For the text-containing cell, return its midpoint in (X, Y) coordinate format. 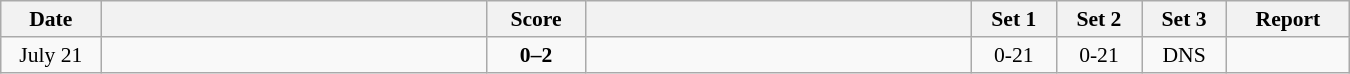
Set 1 (1014, 19)
0–2 (536, 55)
Set 3 (1184, 19)
July 21 (51, 55)
Score (536, 19)
DNS (1184, 55)
Report (1288, 19)
Date (51, 19)
Set 2 (1098, 19)
